Find where the given text appears and provide that cell's center as [X, Y] coordinate. 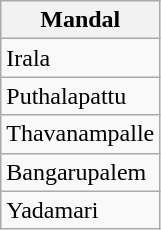
Bangarupalem [80, 172]
Irala [80, 58]
Thavanampalle [80, 134]
Yadamari [80, 210]
Mandal [80, 20]
Puthalapattu [80, 96]
